Identify which cell holds the provided text, then report its (x, y) central coordinate. 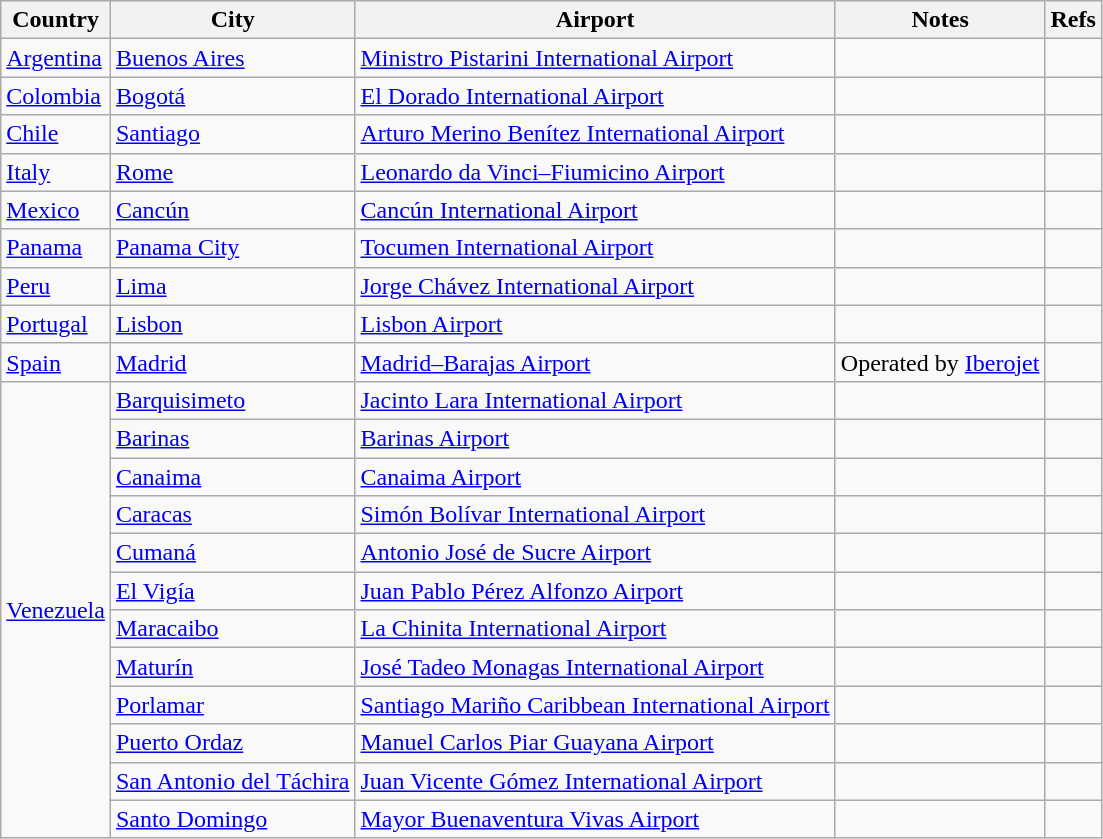
Tocumen International Airport (595, 248)
Madrid–Barajas Airport (595, 362)
Maturín (232, 667)
Panama City (232, 248)
Peru (56, 286)
Portugal (56, 324)
Leonardo da Vinci–Fiumicino Airport (595, 172)
Cancún International Airport (595, 210)
Colombia (56, 96)
Ministro Pistarini International Airport (595, 58)
El Dorado International Airport (595, 96)
Barquisimeto (232, 400)
Chile (56, 134)
Buenos Aires (232, 58)
Canaima (232, 477)
Arturo Merino Benítez International Airport (595, 134)
San Antonio del Táchira (232, 781)
Juan Vicente Gómez International Airport (595, 781)
Cumaná (232, 553)
Porlamar (232, 705)
Notes (940, 20)
Canaima Airport (595, 477)
Mexico (56, 210)
Juan Pablo Pérez Alfonzo Airport (595, 591)
Spain (56, 362)
Operated by Iberojet (940, 362)
Lima (232, 286)
City (232, 20)
Lisbon (232, 324)
Caracas (232, 515)
Barinas Airport (595, 438)
Simón Bolívar International Airport (595, 515)
Lisbon Airport (595, 324)
Jacinto Lara International Airport (595, 400)
Santiago Mariño Caribbean International Airport (595, 705)
José Tadeo Monagas International Airport (595, 667)
Refs (1073, 20)
Bogotá (232, 96)
La Chinita International Airport (595, 629)
Venezuela (56, 610)
Madrid (232, 362)
Airport (595, 20)
Panama (56, 248)
Argentina (56, 58)
Puerto Ordaz (232, 743)
Cancún (232, 210)
Country (56, 20)
Manuel Carlos Piar Guayana Airport (595, 743)
El Vigía (232, 591)
Rome (232, 172)
Antonio José de Sucre Airport (595, 553)
Italy (56, 172)
Barinas (232, 438)
Mayor Buenaventura Vivas Airport (595, 819)
Santiago (232, 134)
Santo Domingo (232, 819)
Jorge Chávez International Airport (595, 286)
Maracaibo (232, 629)
